For the text-containing cell, return its midpoint in (X, Y) coordinate format. 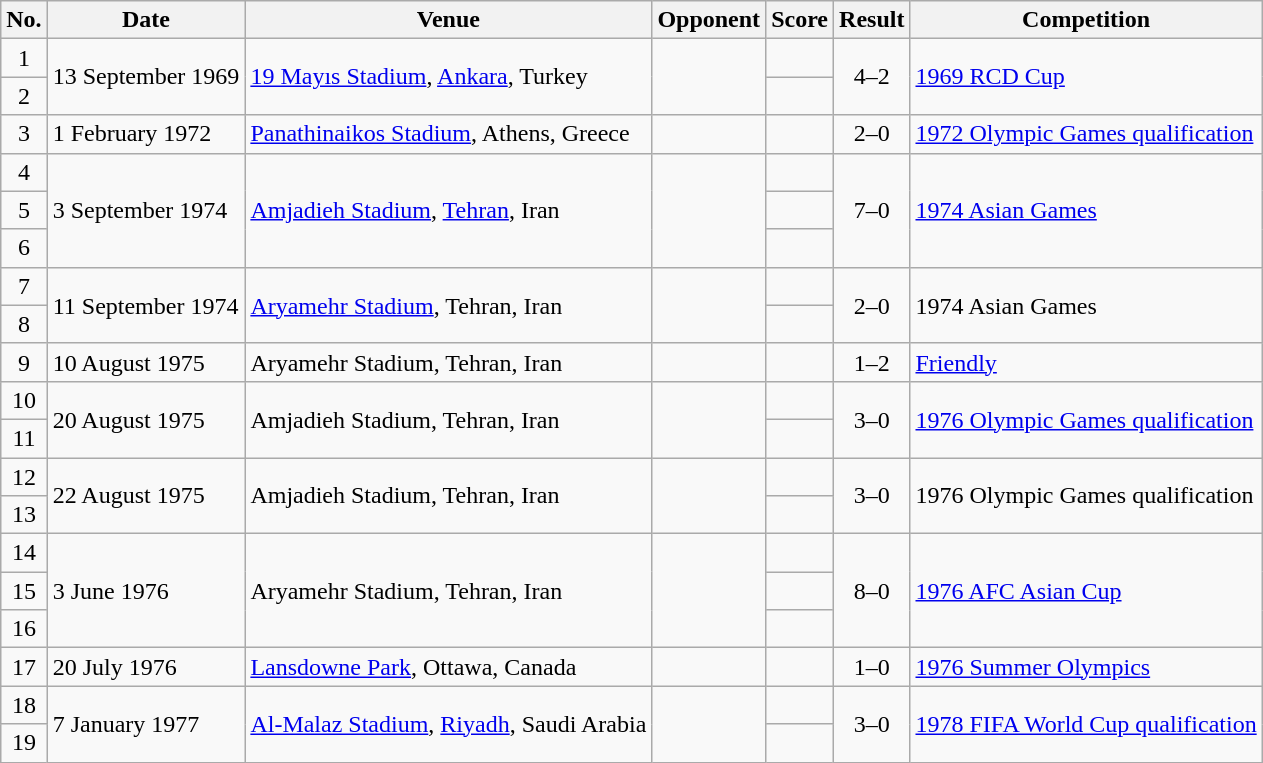
12 (24, 477)
Panathinaikos Stadium, Athens, Greece (448, 134)
1976 AFC Asian Cup (1086, 591)
Result (872, 20)
4–2 (872, 77)
14 (24, 553)
13 (24, 515)
20 August 1975 (146, 419)
Venue (448, 20)
5 (24, 210)
1969 RCD Cup (1086, 77)
3 June 1976 (146, 591)
1972 Olympic Games qualification (1086, 134)
3 September 1974 (146, 210)
3 (24, 134)
1–0 (872, 667)
Al-Malaz Stadium, Riyadh, Saudi Arabia (448, 724)
2 (24, 96)
6 (24, 248)
1 February 1972 (146, 134)
9 (24, 362)
1978 FIFA World Cup qualification (1086, 724)
7 (24, 286)
15 (24, 591)
Competition (1086, 20)
19 Mayıs Stadium, Ankara, Turkey (448, 77)
7 January 1977 (146, 724)
11 September 1974 (146, 305)
Date (146, 20)
20 July 1976 (146, 667)
No. (24, 20)
8 (24, 324)
Lansdowne Park, Ottawa, Canada (448, 667)
Score (800, 20)
8–0 (872, 591)
18 (24, 705)
17 (24, 667)
10 (24, 400)
Friendly (1086, 362)
1–2 (872, 362)
11 (24, 438)
4 (24, 172)
7–0 (872, 210)
16 (24, 629)
Opponent (709, 20)
13 September 1969 (146, 77)
1976 Summer Olympics (1086, 667)
19 (24, 743)
1 (24, 58)
22 August 1975 (146, 496)
10 August 1975 (146, 362)
